Determine the (X, Y) coordinate at the center of the cell enclosing the given text.  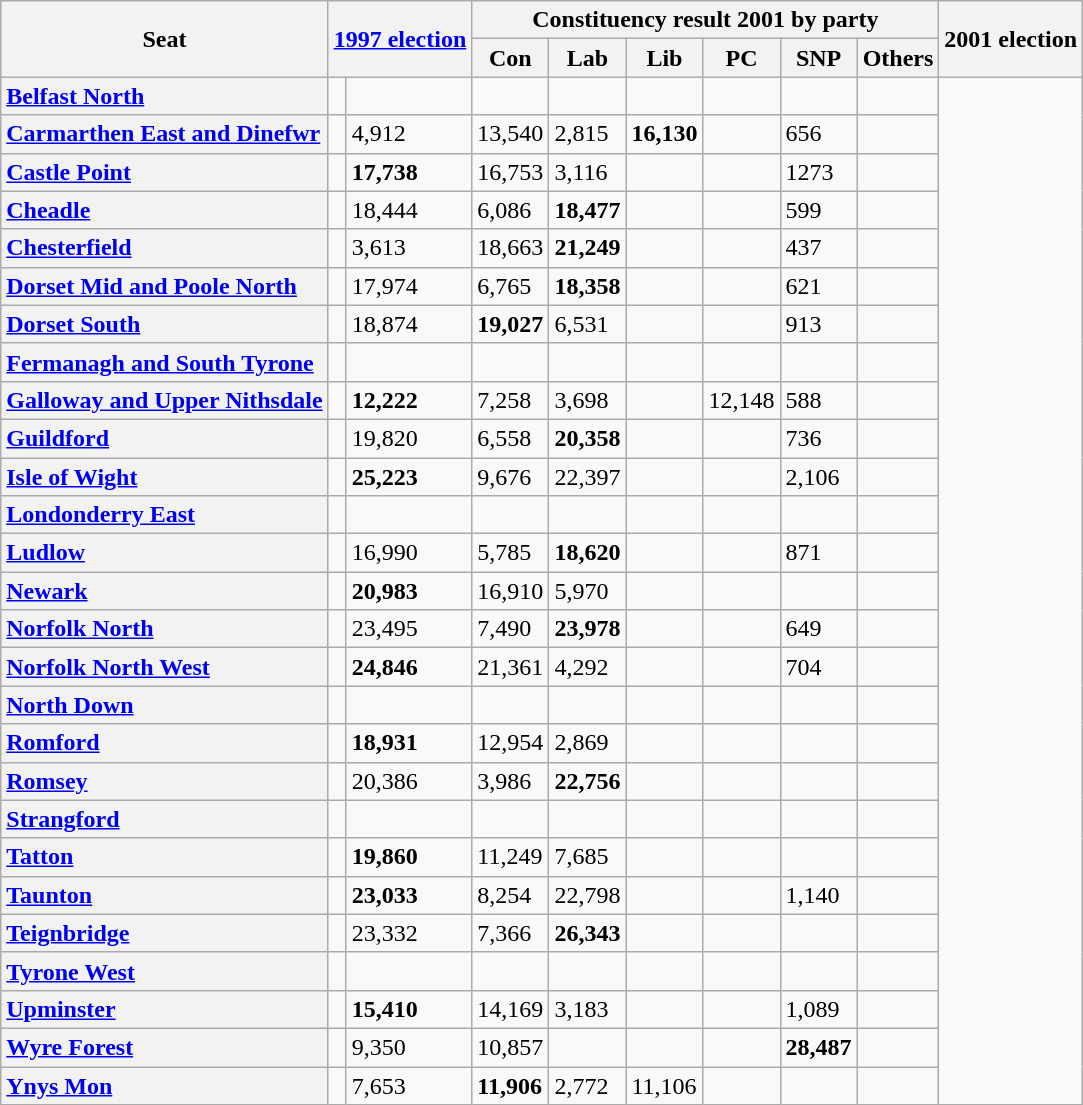
Guildford (164, 438)
21,361 (510, 667)
Tyrone West (164, 971)
10,857 (510, 1047)
3,116 (588, 172)
4,912 (409, 134)
22,397 (588, 477)
16,990 (409, 553)
16,753 (510, 172)
PC (742, 58)
18,444 (409, 210)
11,249 (510, 857)
7,685 (588, 857)
7,258 (510, 400)
6,531 (588, 324)
2,869 (588, 743)
17,974 (409, 286)
18,874 (409, 324)
9,350 (409, 1047)
15,410 (409, 1009)
588 (818, 400)
21,249 (588, 248)
19,860 (409, 857)
3,986 (510, 781)
2,106 (818, 477)
14,169 (510, 1009)
12,222 (409, 400)
Isle of Wight (164, 477)
Lib (664, 58)
18,931 (409, 743)
Romford (164, 743)
3,698 (588, 400)
12,148 (742, 400)
Norfolk North (164, 629)
18,477 (588, 210)
Newark (164, 591)
1997 election (400, 39)
22,798 (588, 895)
Londonderry East (164, 515)
Dorset Mid and Poole North (164, 286)
Con (510, 58)
19,027 (510, 324)
Others (898, 58)
Ludlow (164, 553)
18,663 (510, 248)
656 (818, 134)
23,978 (588, 629)
Carmarthen East and Dinefwr (164, 134)
4,292 (588, 667)
9,676 (510, 477)
3,183 (588, 1009)
11,906 (510, 1085)
13,540 (510, 134)
Strangford (164, 819)
Romsey (164, 781)
599 (818, 210)
23,332 (409, 933)
6,086 (510, 210)
20,386 (409, 781)
26,343 (588, 933)
437 (818, 248)
913 (818, 324)
736 (818, 438)
11,106 (664, 1085)
8,254 (510, 895)
Fermanagh and South Tyrone (164, 362)
20,983 (409, 591)
16,130 (664, 134)
23,495 (409, 629)
24,846 (409, 667)
22,756 (588, 781)
SNP (818, 58)
Galloway and Upper Nithsdale (164, 400)
Tatton (164, 857)
Seat (164, 39)
25,223 (409, 477)
5,785 (510, 553)
Taunton (164, 895)
17,738 (409, 172)
16,910 (510, 591)
20,358 (588, 438)
Chesterfield (164, 248)
2001 election (1011, 39)
Castle Point (164, 172)
Constituency result 2001 by party (706, 20)
23,033 (409, 895)
649 (818, 629)
Cheadle (164, 210)
Teignbridge (164, 933)
871 (818, 553)
1273 (818, 172)
6,765 (510, 286)
7,366 (510, 933)
Upminster (164, 1009)
704 (818, 667)
Dorset South (164, 324)
18,358 (588, 286)
1,089 (818, 1009)
2,815 (588, 134)
19,820 (409, 438)
Ynys Mon (164, 1085)
28,487 (818, 1047)
5,970 (588, 591)
7,490 (510, 629)
6,558 (510, 438)
North Down (164, 705)
3,613 (409, 248)
7,653 (409, 1085)
621 (818, 286)
18,620 (588, 553)
Norfolk North West (164, 667)
2,772 (588, 1085)
Wyre Forest (164, 1047)
Lab (588, 58)
1,140 (818, 895)
Belfast North (164, 96)
12,954 (510, 743)
